Determine the [x, y] coordinate at the center of the cell enclosing the given text.  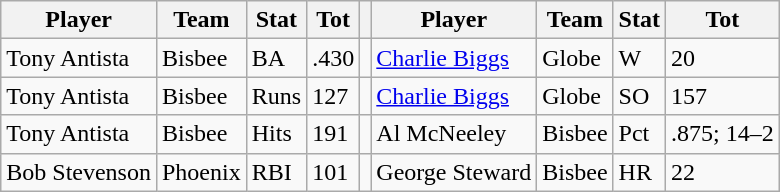
Bob Stevenson [79, 172]
.875; 14–2 [722, 134]
Hits [276, 134]
HR [639, 172]
Phoenix [201, 172]
.430 [334, 58]
Pct [639, 134]
Al McNeeley [454, 134]
W [639, 58]
RBI [276, 172]
George Steward [454, 172]
20 [722, 58]
BA [276, 58]
127 [334, 96]
191 [334, 134]
157 [722, 96]
Runs [276, 96]
101 [334, 172]
SO [639, 96]
22 [722, 172]
